Find where the given text appears and provide that cell's center as (X, Y) coordinate. 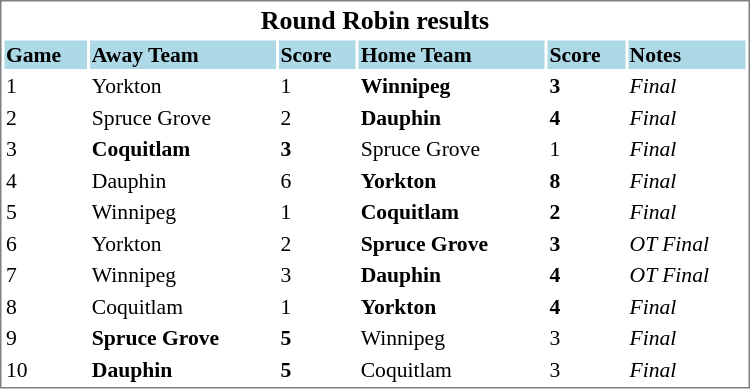
7 (46, 275)
10 (46, 370)
Round Robin results (374, 20)
Game (46, 54)
Home Team (452, 54)
Notes (686, 54)
Away Team (183, 54)
9 (46, 338)
